Determine the (x, y) coordinate at the center of the cell enclosing the given text.  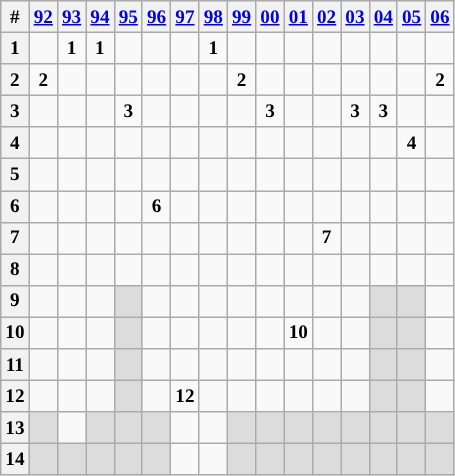
94 (100, 17)
95 (128, 17)
01 (298, 17)
06 (440, 17)
8 (15, 270)
04 (383, 17)
00 (270, 17)
9 (15, 301)
93 (71, 17)
05 (411, 17)
98 (213, 17)
11 (15, 365)
5 (15, 175)
97 (185, 17)
96 (156, 17)
99 (241, 17)
14 (15, 460)
02 (326, 17)
# (15, 17)
03 (355, 17)
92 (43, 17)
13 (15, 428)
